Output the [X, Y] coordinate of the center of the cell containing the given text.  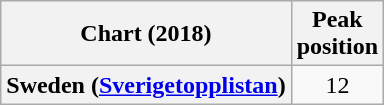
Peak position [337, 34]
Chart (2018) [146, 34]
Sweden (Sverigetopplistan) [146, 85]
12 [337, 85]
